Find where the given text appears and provide that cell's center as (X, Y) coordinate. 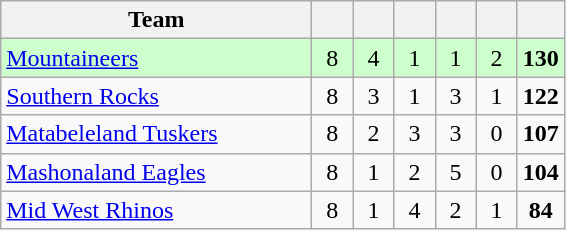
Mid West Rhinos (156, 210)
107 (540, 134)
104 (540, 172)
Southern Rocks (156, 96)
122 (540, 96)
5 (456, 172)
Matabeleland Tuskers (156, 134)
84 (540, 210)
Mashonaland Eagles (156, 172)
130 (540, 58)
Mountaineers (156, 58)
Team (156, 20)
